For the text-containing cell, return its midpoint in [X, Y] coordinate format. 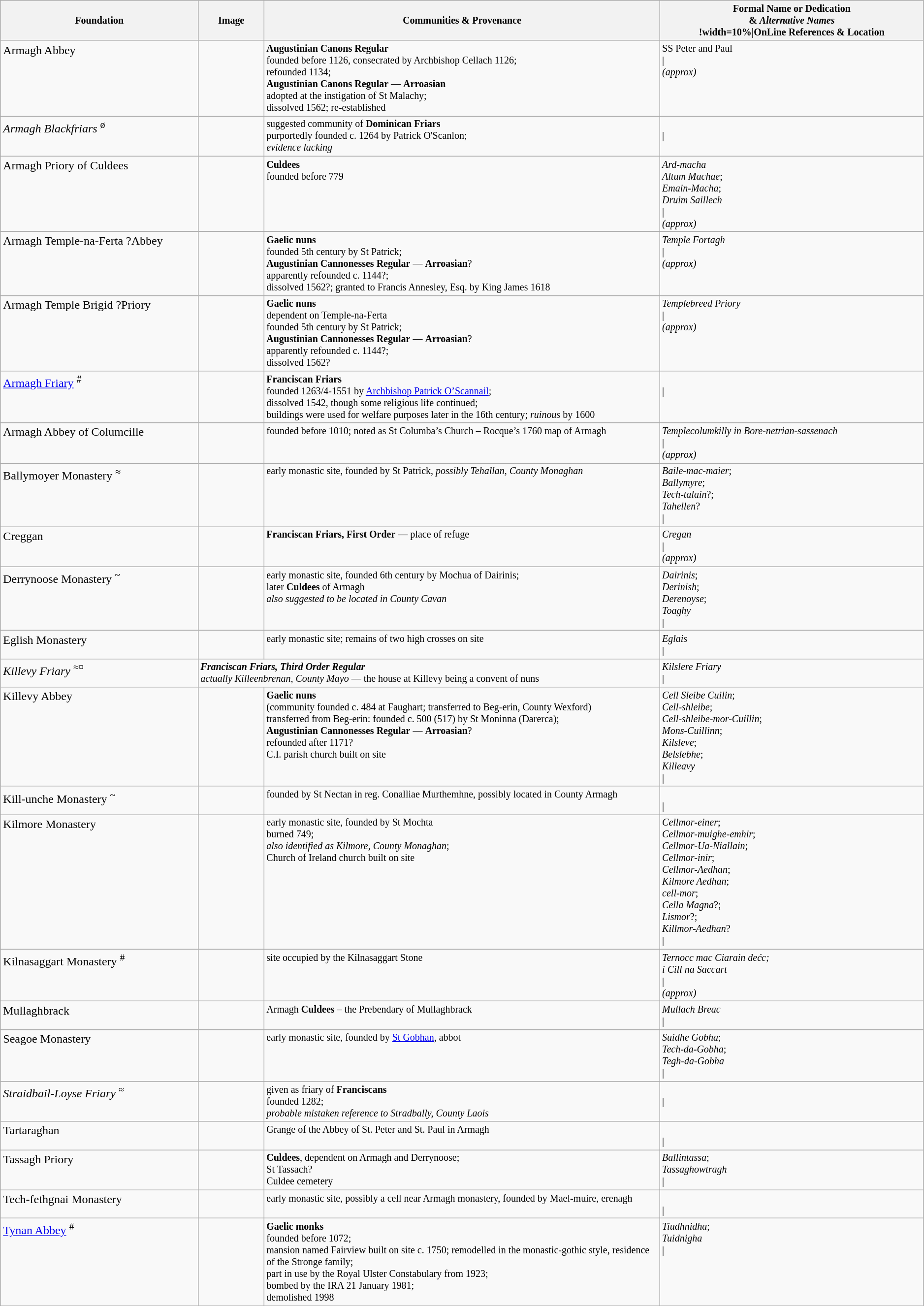
early monastic site, founded by St Gobhan, abbot [462, 1055]
founded by St Nectan in reg. Conalliae Murthemhne, possibly located in County Armagh [462, 800]
Armagh Blackfriars ø [99, 136]
Cregan| (approx) [792, 546]
Tiudhnidha;Tuidnigha| [792, 1262]
Tynan Abbey # [99, 1262]
Tassagh Priory [99, 1170]
Templebreed Priory| (approx) [792, 333]
Derrynoose Monastery ~ [99, 599]
early monastic site, founded by St Mochtaburned 749;also identified as Kilmore, County Monaghan;Church of Ireland church built on site [462, 882]
Seagoe Monastery [99, 1055]
Armagh Culdees – the Prebendary of Mullaghbrack [462, 1015]
Image [231, 21]
Ard-machaAltum Machae;Emain-Macha;Druim Saillech| (approx) [792, 194]
Armagh Abbey of Columcille [99, 443]
SS Peter and Paul| (approx) [792, 79]
Culdeesfounded before 779 [462, 194]
Foundation [99, 21]
Ternocc mac Ciarain dećc;i Cill na Saccart| (approx) [792, 976]
given as friary of Franciscansfounded 1282;probable mistaken reference to Stradbally, County Laois [462, 1102]
Culdees, dependent on Armagh and Derrynoose;St Tassach? Culdee cemetery [462, 1170]
Tartaraghan [99, 1135]
Eglish Monastery [99, 645]
Dairinis;Derinish;Derenoyse;Toaghy| [792, 599]
Armagh Priory of Culdees [99, 194]
Ballintassa;Tassaghowtragh| [792, 1170]
Armagh Friary # [99, 397]
Kilslere Friary| [792, 673]
suggested community of Dominican Friarspurportedly founded c. 1264 by Patrick O'Scanlon;evidence lacking [462, 136]
Killevy Friary ≈¤ [99, 673]
Straidbail-Loyse Friary ≈ [99, 1102]
Cell Sleibe Cuilin;Cell-shleibe;Cell-shleibe-mor-Cuillin;Mons-Cuillinn;Kilsleve;Belslebhe;Killeavy| [792, 736]
Kilnasaggart Monastery # [99, 976]
site occupied by the Kilnasaggart Stone [462, 976]
Grange of the Abbey of St. Peter and St. Paul in Armagh [462, 1135]
Eglais| [792, 645]
early monastic site, founded 6th century by Mochua of Dairinis;later Culdees of Armaghalso suggested to be located in County Cavan [462, 599]
Killevy Abbey [99, 736]
Tech-fethgnai Monastery [99, 1204]
early monastic site; remains of two high crosses on site [462, 645]
Cellmor-einer;Cellmor-muighe-emhir;Cellmor-Ua-Niallain;Cellmor-inir;Cellmor-Aedhan;Kilmore Aedhan;cell-mor;Cella Magna?;Lismor?;Killmor-Aedhan?| [792, 882]
Armagh Temple-na-Ferta ?Abbey [99, 264]
Mullaghbrack [99, 1015]
Kill-unche Monastery ~ [99, 800]
Suidhe Gobha;Tech-da-Gobha;Tegh-da-Gobha| [792, 1055]
early monastic site, possibly a cell near Armagh monastery, founded by Mael-muire, erenagh [462, 1204]
Armagh Abbey [99, 79]
Communities & Provenance [462, 21]
Ballymoyer Monastery ≈ [99, 495]
Baile-mac-maier;Ballymyre;Tech-talain?;Tahellen?| [792, 495]
Kilmore Monastery [99, 882]
Temple Fortagh| (approx) [792, 264]
Creggan [99, 546]
Franciscan Friars, First Order — place of refuge [462, 546]
early monastic site, founded by St Patrick, possibly Tehallan, County Monaghan [462, 495]
Franciscan Friars, Third Order Regularactually Killeenbrenan, County Mayo — the house at Killevy being a convent of nuns [429, 673]
Formal Name or Dedication & Alternative Names!width=10%|OnLine References & Location [792, 21]
founded before 1010; noted as St Columba’s Church – Rocque’s 1760 map of Armagh [462, 443]
Templecolumkilly in Bore-netrian-sassenach| (approx) [792, 443]
Armagh Temple Brigid ?Priory [99, 333]
Mullach Breac| [792, 1015]
